Output the [x, y] coordinate of the center of the cell containing the given text.  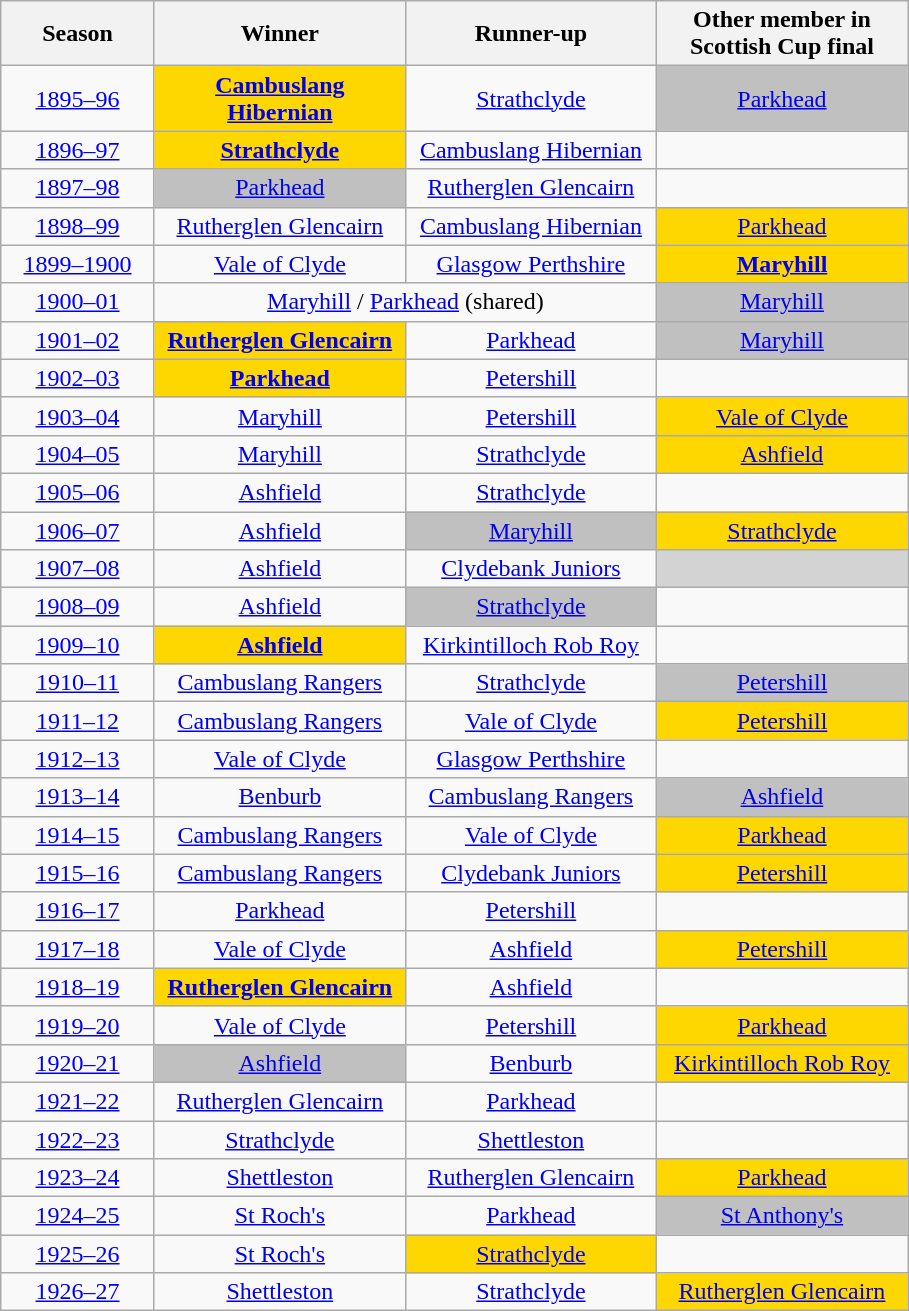
1920–21 [78, 1063]
1895–96 [78, 98]
1912–13 [78, 759]
1901–02 [78, 340]
1917–18 [78, 949]
1908–09 [78, 607]
Other member in Scottish Cup final [782, 34]
Season [78, 34]
1904–05 [78, 454]
Runner-up [530, 34]
St Anthony's [782, 1216]
1924–25 [78, 1216]
1909–10 [78, 645]
1923–24 [78, 1178]
1897–98 [78, 188]
1898–99 [78, 226]
1911–12 [78, 721]
1914–15 [78, 835]
1921–22 [78, 1101]
Maryhill / Parkhead (shared) [405, 302]
1913–14 [78, 797]
1922–23 [78, 1139]
1916–17 [78, 911]
Winner [280, 34]
1896–97 [78, 150]
1926–27 [78, 1292]
1902–03 [78, 378]
1910–11 [78, 683]
1903–04 [78, 416]
1918–19 [78, 987]
1925–26 [78, 1254]
1915–16 [78, 873]
1905–06 [78, 492]
1919–20 [78, 1025]
1906–07 [78, 531]
1899–1900 [78, 264]
1900–01 [78, 302]
1907–08 [78, 569]
